From the cell containing the given text, extract its center point as (X, Y) coordinate. 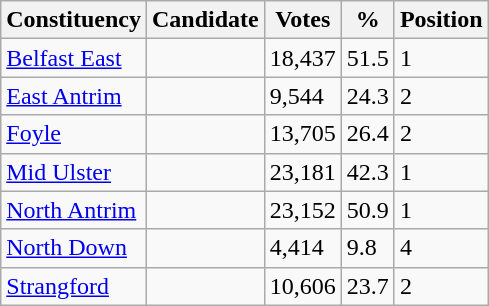
24.3 (368, 96)
42.3 (368, 172)
4,414 (302, 248)
Candidate (205, 20)
9.8 (368, 248)
Position (441, 20)
13,705 (302, 134)
Votes (302, 20)
Foyle (74, 134)
51.5 (368, 58)
50.9 (368, 210)
10,606 (302, 286)
9,544 (302, 96)
23.7 (368, 286)
26.4 (368, 134)
4 (441, 248)
North Down (74, 248)
North Antrim (74, 210)
East Antrim (74, 96)
23,181 (302, 172)
Strangford (74, 286)
Belfast East (74, 58)
% (368, 20)
Constituency (74, 20)
18,437 (302, 58)
23,152 (302, 210)
Mid Ulster (74, 172)
